Identify which cell holds the provided text, then report its [x, y] central coordinate. 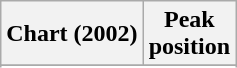
Peakposition [189, 34]
Chart (2002) [72, 34]
